Search for the cell housing the specified text and yield its (X, Y) center coordinate. 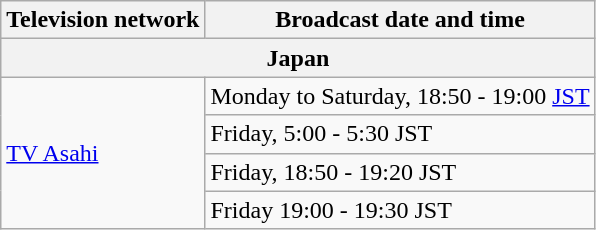
Japan (298, 58)
Friday, 5:00 - 5:30 JST (400, 134)
Monday to Saturday, 18:50 - 19:00 JST (400, 96)
Television network (103, 20)
Friday, 18:50 - 19:20 JST (400, 172)
TV Asahi (103, 153)
Broadcast date and time (400, 20)
Friday 19:00 - 19:30 JST (400, 210)
